Capture the cell that displays the provided text and extract its [X, Y] central coordinate. 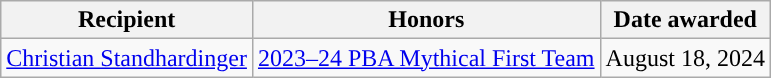
Honors [426, 20]
Date awarded [685, 20]
2023–24 PBA Mythical First Team [426, 58]
Recipient [127, 20]
Christian Standhardinger [127, 58]
August 18, 2024 [685, 58]
